For the text-containing cell, return its midpoint in (x, y) coordinate format. 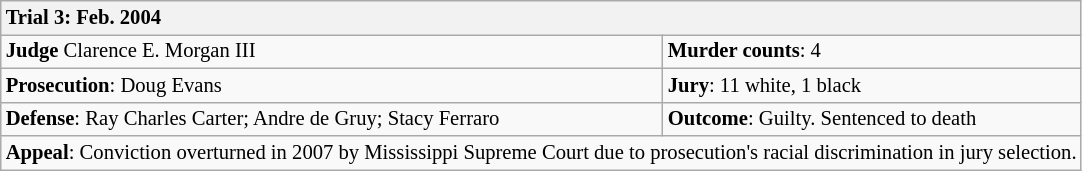
Appeal: Conviction overturned in 2007 by Mississippi Supreme Court due to prosecution's racial discrimination in jury selection. (542, 153)
Defense: Ray Charles Carter; Andre de Gruy; Stacy Ferraro (332, 119)
Jury: 11 white, 1 black (872, 85)
Murder counts: 4 (872, 51)
Prosecution: Doug Evans (332, 85)
Trial 3: Feb. 2004 (542, 17)
Outcome: Guilty. Sentenced to death (872, 119)
Judge Clarence E. Morgan III (332, 51)
